Return [x, y] of the center of cell containing provided text 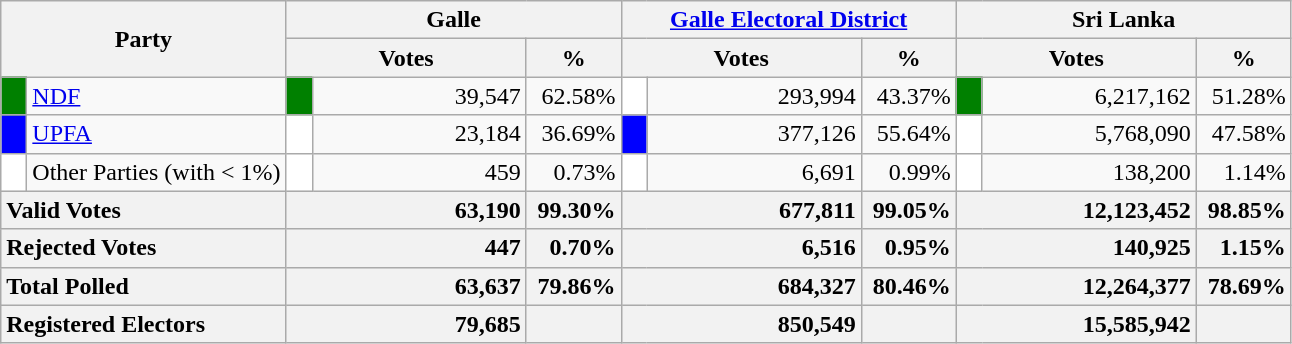
15,585,942 [1076, 324]
Rejected Votes [144, 248]
Other Parties (with < 1%) [156, 172]
0.70% [574, 248]
447 [406, 248]
Valid Votes [144, 210]
6,217,162 [1089, 96]
63,190 [406, 210]
NDF [156, 96]
1.15% [1244, 248]
5,768,090 [1089, 134]
Sri Lanka [1124, 20]
850,549 [741, 324]
99.30% [574, 210]
140,925 [1076, 248]
79,685 [406, 324]
55.64% [908, 134]
23,184 [419, 134]
138,200 [1089, 172]
Total Polled [144, 286]
0.73% [574, 172]
684,327 [741, 286]
6,691 [754, 172]
Galle Electoral District [788, 20]
1.14% [1244, 172]
12,264,377 [1076, 286]
79.86% [574, 286]
377,126 [754, 134]
99.05% [908, 210]
0.99% [908, 172]
62.58% [574, 96]
Party [144, 39]
39,547 [419, 96]
293,994 [754, 96]
43.37% [908, 96]
6,516 [741, 248]
78.69% [1244, 286]
47.58% [1244, 134]
Registered Electors [144, 324]
Galle [454, 20]
51.28% [1244, 96]
12,123,452 [1076, 210]
UPFA [156, 134]
459 [419, 172]
36.69% [574, 134]
80.46% [908, 286]
98.85% [1244, 210]
677,811 [741, 210]
0.95% [908, 248]
63,637 [406, 286]
